Determine the [X, Y] coordinate at the center of the cell enclosing the given text.  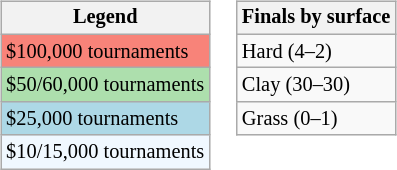
Grass (0–1) [316, 119]
$50/60,000 tournaments [105, 85]
$100,000 tournaments [105, 51]
$10/15,000 tournaments [105, 152]
Clay (30–30) [316, 85]
$25,000 tournaments [105, 119]
Hard (4–2) [316, 51]
Finals by surface [316, 18]
Legend [105, 18]
